For the text-containing cell, return its midpoint in (x, y) coordinate format. 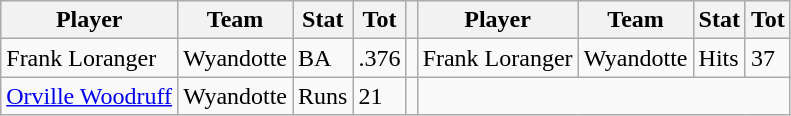
Orville Woodruff (90, 96)
BA (323, 58)
Runs (323, 96)
Hits (719, 58)
.376 (380, 58)
21 (380, 96)
37 (768, 58)
